Return the (x, y) coordinate for the center point of the cell that contains the specified text.  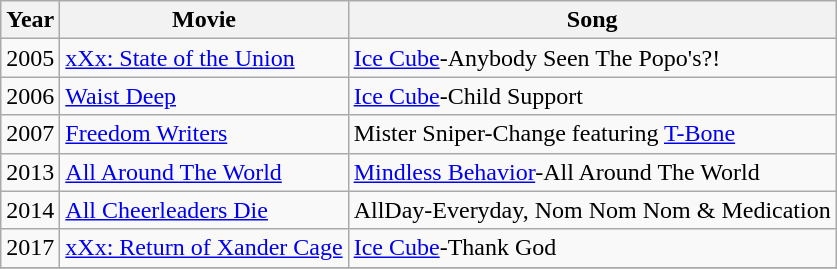
2017 (30, 248)
Waist Deep (204, 96)
Mister Sniper-Change featuring T-Bone (592, 134)
xXx: Return of Xander Cage (204, 248)
All Cheerleaders Die (204, 210)
Ice Cube-Thank God (592, 248)
2005 (30, 58)
2006 (30, 96)
2014 (30, 210)
2013 (30, 172)
AllDay-Everyday, Nom Nom Nom & Medication (592, 210)
Ice Cube-Child Support (592, 96)
Movie (204, 20)
Year (30, 20)
Song (592, 20)
Mindless Behavior-All Around The World (592, 172)
Ice Cube-Anybody Seen The Popo's?! (592, 58)
All Around The World (204, 172)
2007 (30, 134)
xXx: State of the Union (204, 58)
Freedom Writers (204, 134)
